For the text-containing cell, return its midpoint in (x, y) coordinate format. 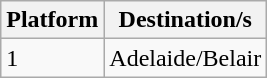
1 (52, 58)
Adelaide/Belair (186, 58)
Destination/s (186, 20)
Platform (52, 20)
